From the cell containing the given text, extract its center point as [x, y] coordinate. 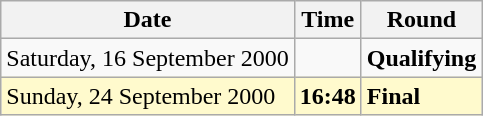
Time [328, 20]
16:48 [328, 96]
Round [421, 20]
Sunday, 24 September 2000 [148, 96]
Final [421, 96]
Date [148, 20]
Qualifying [421, 58]
Saturday, 16 September 2000 [148, 58]
